For the text-containing cell, return its midpoint in (X, Y) coordinate format. 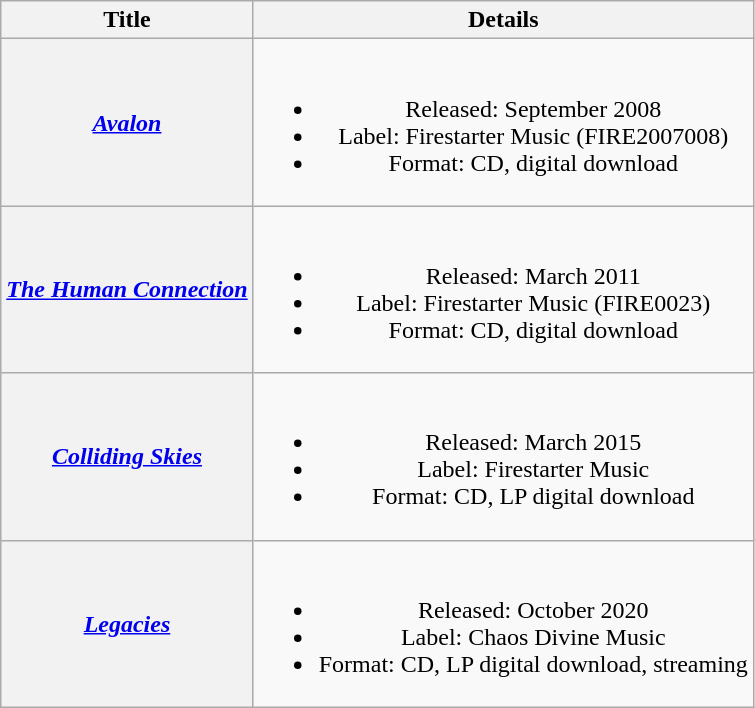
Released: March 2011Label: Firestarter Music (FIRE0023)Format: CD, digital download (503, 290)
Avalon (127, 122)
The Human Connection (127, 290)
Released: March 2015Label: Firestarter MusicFormat: CD, LP digital download (503, 456)
Details (503, 20)
Title (127, 20)
Legacies (127, 624)
Colliding Skies (127, 456)
Released: September 2008Label: Firestarter Music (FIRE2007008)Format: CD, digital download (503, 122)
Released: October 2020Label: Chaos Divine MusicFormat: CD, LP digital download, streaming (503, 624)
